Extract the [x, y] coordinate from the center of the cell holding the provided text.  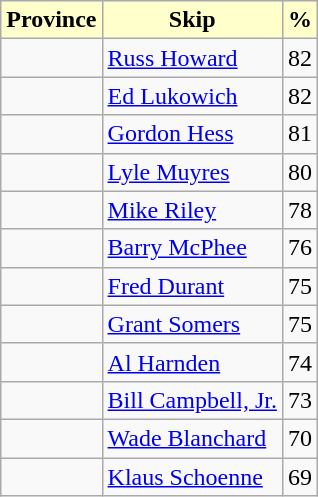
Al Harnden [192, 362]
76 [300, 248]
Ed Lukowich [192, 96]
69 [300, 477]
74 [300, 362]
Skip [192, 20]
Gordon Hess [192, 134]
Barry McPhee [192, 248]
80 [300, 172]
% [300, 20]
73 [300, 400]
Province [52, 20]
Grant Somers [192, 324]
Russ Howard [192, 58]
Mike Riley [192, 210]
81 [300, 134]
Klaus Schoenne [192, 477]
Fred Durant [192, 286]
Wade Blanchard [192, 438]
Bill Campbell, Jr. [192, 400]
70 [300, 438]
Lyle Muyres [192, 172]
78 [300, 210]
